Output the [x, y] coordinate of the center of the cell containing the given text.  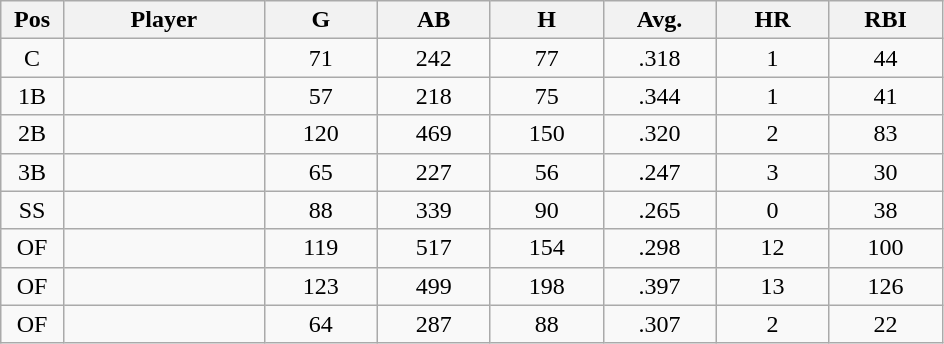
71 [320, 58]
G [320, 20]
64 [320, 324]
Player [164, 20]
154 [546, 248]
100 [886, 248]
1B [32, 96]
3B [32, 172]
77 [546, 58]
119 [320, 248]
.320 [660, 134]
.397 [660, 286]
2B [32, 134]
RBI [886, 20]
75 [546, 96]
H [546, 20]
123 [320, 286]
218 [434, 96]
38 [886, 210]
469 [434, 134]
.344 [660, 96]
90 [546, 210]
22 [886, 324]
.298 [660, 248]
3 [772, 172]
120 [320, 134]
227 [434, 172]
287 [434, 324]
HR [772, 20]
41 [886, 96]
56 [546, 172]
242 [434, 58]
57 [320, 96]
.247 [660, 172]
30 [886, 172]
.318 [660, 58]
126 [886, 286]
150 [546, 134]
.265 [660, 210]
AB [434, 20]
65 [320, 172]
Pos [32, 20]
0 [772, 210]
198 [546, 286]
13 [772, 286]
44 [886, 58]
SS [32, 210]
.307 [660, 324]
339 [434, 210]
C [32, 58]
12 [772, 248]
517 [434, 248]
83 [886, 134]
499 [434, 286]
Avg. [660, 20]
